Pinpoint the cell where the given text exists, returning its (x, y) midpoint coordinate. 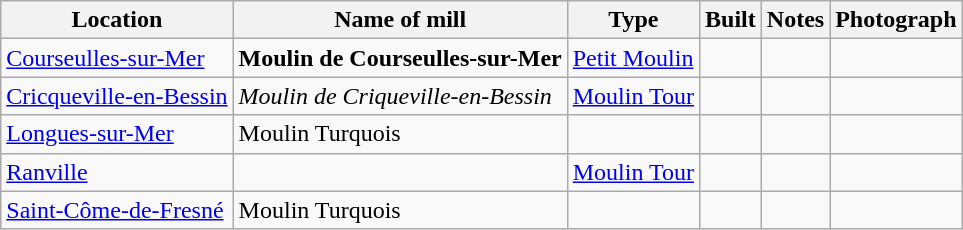
Moulin de Courseulles-sur-Mer (400, 58)
Notes (795, 20)
Location (117, 20)
Moulin de Criqueville-en-Bessin (400, 96)
Photograph (896, 20)
Courseulles-sur-Mer (117, 58)
Cricqueville-en-Bessin (117, 96)
Petit Moulin (633, 58)
Ranville (117, 172)
Type (633, 20)
Built (731, 20)
Name of mill (400, 20)
Longues-sur-Mer (117, 134)
Saint-Côme-de-Fresné (117, 210)
